Capture the cell that displays the provided text and extract its (X, Y) central coordinate. 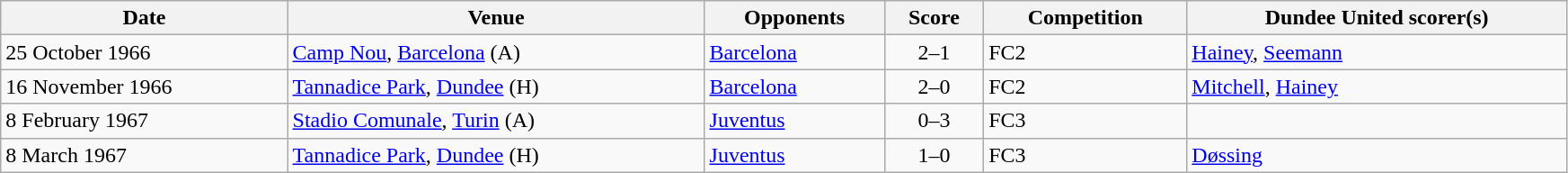
8 February 1967 (144, 121)
Competition (1085, 18)
2–1 (934, 52)
Dundee United scorer(s) (1377, 18)
Mitchell, Hainey (1377, 86)
16 November 1966 (144, 86)
25 October 1966 (144, 52)
Hainey, Seemann (1377, 52)
Stadio Comunale, Turin (A) (496, 121)
Score (934, 18)
Date (144, 18)
Opponents (794, 18)
8 March 1967 (144, 155)
Venue (496, 18)
0–3 (934, 121)
Camp Nou, Barcelona (A) (496, 52)
1–0 (934, 155)
Døssing (1377, 155)
2–0 (934, 86)
